Extract the (X, Y) coordinate from the center of the cell holding the provided text.  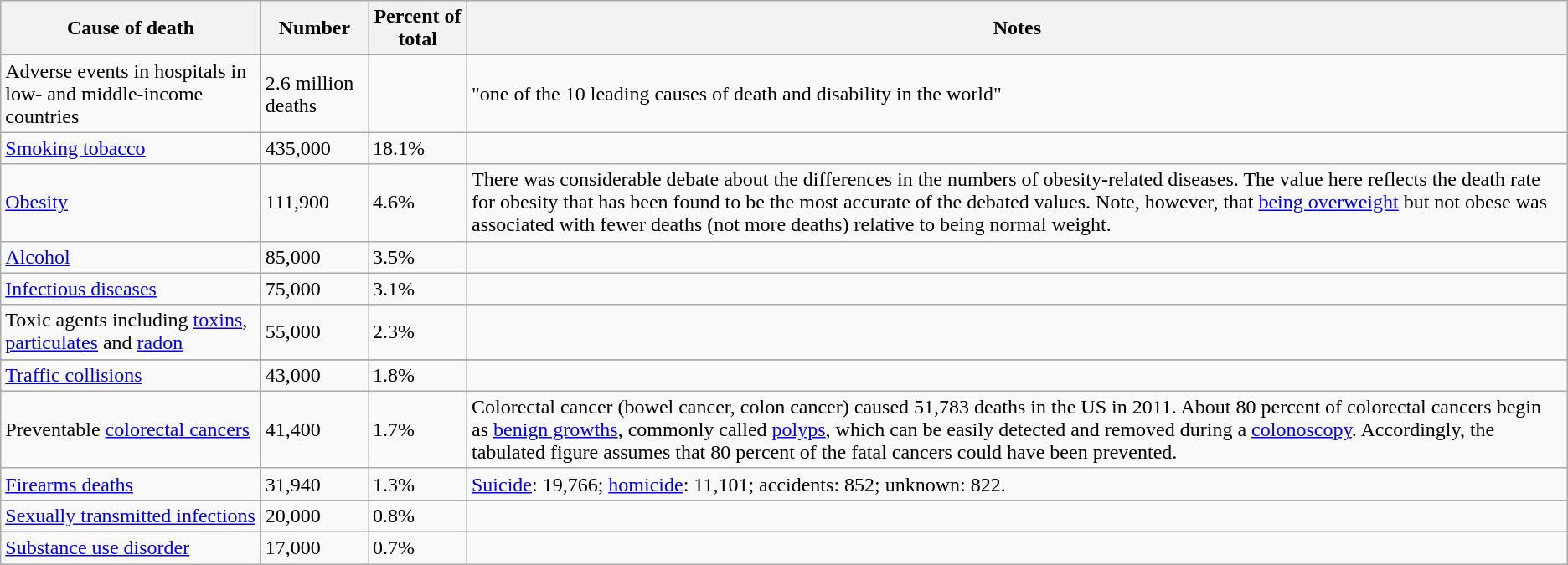
Percent of total (418, 28)
2.3% (418, 331)
75,000 (314, 289)
435,000 (314, 148)
1.7% (418, 429)
Suicide: 19,766; homicide: 11,101; accidents: 852; unknown: 822. (1017, 484)
Infectious diseases (131, 289)
"one of the 10 leading causes of death and disability in the world" (1017, 94)
17,000 (314, 547)
85,000 (314, 257)
4.6% (418, 203)
Cause of death (131, 28)
0.7% (418, 547)
Traffic collisions (131, 375)
18.1% (418, 148)
Smoking tobacco (131, 148)
Number (314, 28)
1.3% (418, 484)
20,000 (314, 516)
Sexually transmitted infections (131, 516)
Alcohol (131, 257)
41,400 (314, 429)
0.8% (418, 516)
3.5% (418, 257)
31,940 (314, 484)
Firearms deaths (131, 484)
3.1% (418, 289)
2.6 million deaths (314, 94)
Notes (1017, 28)
Adverse events in hospitals in low- and middle-income countries (131, 94)
Toxic agents including toxins, particulates and radon (131, 331)
Substance use disorder (131, 547)
43,000 (314, 375)
55,000 (314, 331)
1.8% (418, 375)
Preventable colorectal cancers (131, 429)
111,900 (314, 203)
Obesity (131, 203)
